Output the [X, Y] coordinate of the center of the cell containing the given text.  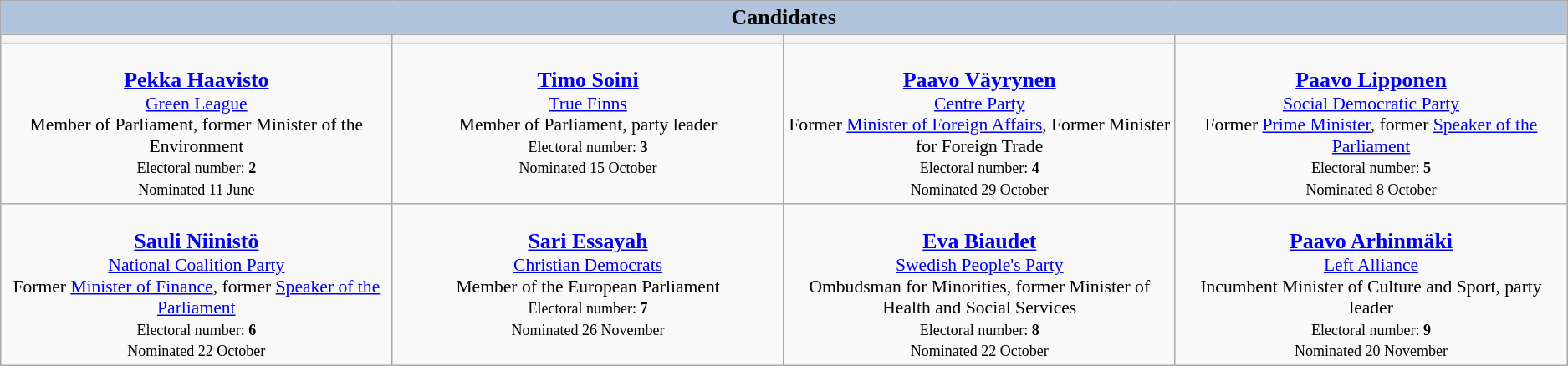
Pekka HaavistoGreen LeagueMember of Parliament, former Minister of the EnvironmentElectoral number: 2Nominated 11 June [197, 124]
Candidates [784, 18]
Sauli NiinistöNational Coalition PartyFormer Minister of Finance, former Speaker of the ParliamentElectoral number: 6Nominated 22 October [197, 286]
Paavo ArhinmäkiLeft AllianceIncumbent Minister of Culture and Sport, party leaderElectoral number: 9Nominated 20 November [1371, 286]
Sari EssayahChristian DemocratsMember of the European ParliamentElectoral number: 7Nominated 26 November [588, 286]
Paavo LipponenSocial Democratic PartyFormer Prime Minister, former Speaker of the ParliamentElectoral number: 5Nominated 8 October [1371, 124]
Eva BiaudetSwedish People's PartyOmbudsman for Minorities, former Minister of Health and Social ServicesElectoral number: 8Nominated 22 October [979, 286]
Paavo VäyrynenCentre PartyFormer Minister of Foreign Affairs, Former Minister for Foreign TradeElectoral number: 4Nominated 29 October [979, 124]
Timo SoiniTrue FinnsMember of Parliament, party leaderElectoral number: 3Nominated 15 October [588, 124]
